Locate the cell with the specified text and output its [X, Y] center coordinate. 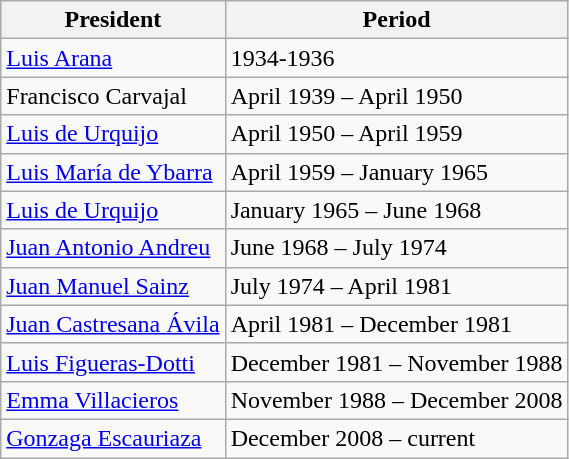
Francisco Carvajal [113, 96]
November 1988 – December 2008 [396, 400]
Juan Castresana Ávila [113, 324]
Luis María de Ybarra [113, 172]
July 1974 – April 1981 [396, 286]
President [113, 20]
Period [396, 20]
April 1981 – December 1981 [396, 324]
December 2008 – current [396, 438]
June 1968 – July 1974 [396, 248]
Juan Antonio Andreu [113, 248]
April 1959 – January 1965 [396, 172]
1934-1936 [396, 58]
Luis Figueras-Dotti [113, 362]
January 1965 – June 1968 [396, 210]
April 1939 – April 1950 [396, 96]
Luis Arana [113, 58]
Juan Manuel Sainz [113, 286]
Gonzaga Escauriaza [113, 438]
April 1950 – April 1959 [396, 134]
Emma Villacieros [113, 400]
December 1981 – November 1988 [396, 362]
